Identify which cell holds the provided text, then report its (x, y) central coordinate. 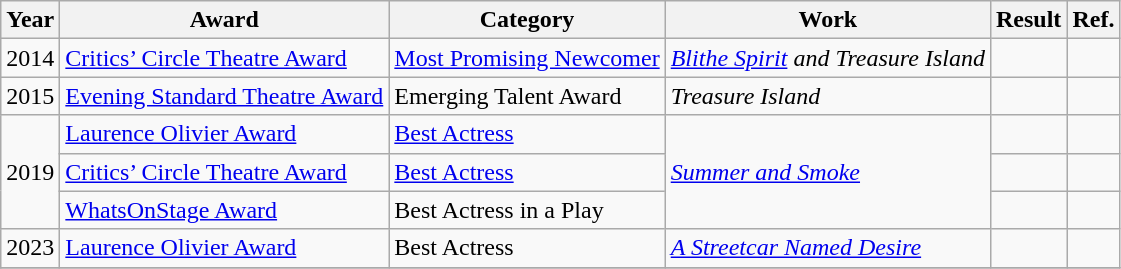
Most Promising Newcomer (527, 58)
Result (1028, 20)
A Streetcar Named Desire (828, 248)
Emerging Talent Award (527, 96)
2019 (30, 172)
Work (828, 20)
Evening Standard Theatre Award (224, 96)
Ref. (1094, 20)
Treasure Island (828, 96)
Award (224, 20)
Year (30, 20)
Blithe Spirit and Treasure Island (828, 58)
2014 (30, 58)
Category (527, 20)
WhatsOnStage Award (224, 210)
2015 (30, 96)
Best Actress in a Play (527, 210)
Summer and Smoke (828, 172)
2023 (30, 248)
